Capture the cell that displays the provided text and extract its [X, Y] central coordinate. 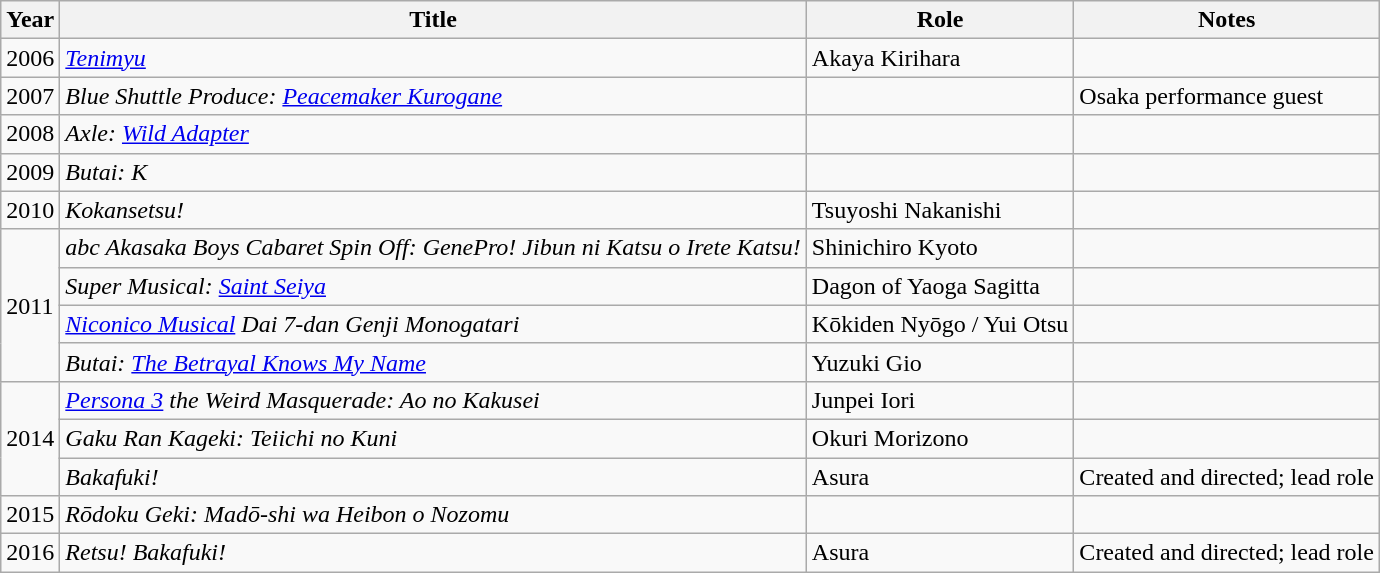
Tsuyoshi Nakanishi [940, 210]
Persona 3 the Weird Masquerade: Ao no Kakusei [434, 400]
Year [30, 20]
Rōdoku Geki: Madō-shi wa Heibon o Nozomu [434, 515]
2006 [30, 58]
Dagon of Yaoga Sagitta [940, 286]
Axle: Wild Adapter [434, 134]
2010 [30, 210]
2011 [30, 305]
Gaku Ran Kageki: Teiichi no Kuni [434, 438]
Butai: The Betrayal Knows My Name [434, 362]
Retsu! Bakafuki! [434, 553]
Junpei Iori [940, 400]
Akaya Kirihara [940, 58]
Okuri Morizono [940, 438]
2014 [30, 438]
Title [434, 20]
Kokansetsu! [434, 210]
Tenimyu [434, 58]
Kōkiden Nyōgo / Yui Otsu [940, 324]
Niconico Musical Dai 7-dan Genji Monogatari [434, 324]
Bakafuki! [434, 477]
Super Musical: Saint Seiya [434, 286]
Butai: K [434, 172]
abc Akasaka Boys Cabaret Spin Off: GenePro! Jibun ni Katsu o Irete Katsu! [434, 248]
Osaka performance guest [1227, 96]
Role [940, 20]
Shinichiro Kyoto [940, 248]
Blue Shuttle Produce: Peacemaker Kurogane [434, 96]
Yuzuki Gio [940, 362]
2015 [30, 515]
2008 [30, 134]
Notes [1227, 20]
2009 [30, 172]
2007 [30, 96]
2016 [30, 553]
